Scan for the cell matching the given text and deliver its [x, y] coordinate at center. 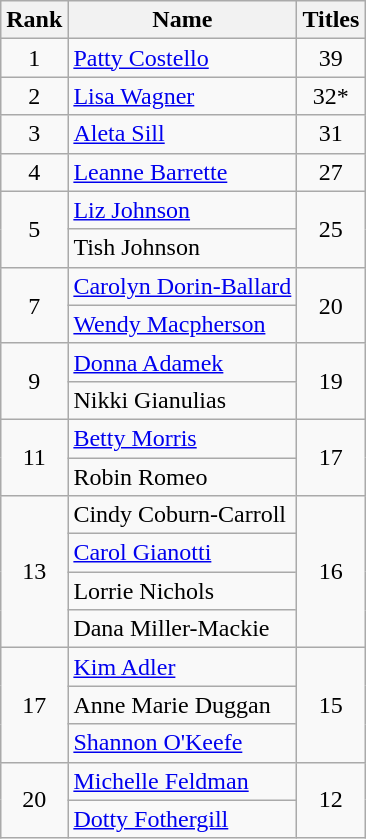
Dotty Fothergill [182, 819]
3 [34, 134]
13 [34, 572]
Nikki Gianulias [182, 400]
Carol Gianotti [182, 553]
Liz Johnson [182, 210]
Cindy Coburn-Carroll [182, 515]
Betty Morris [182, 438]
Lisa Wagner [182, 96]
Wendy Macpherson [182, 324]
27 [331, 172]
Leanne Barrette [182, 172]
Anne Marie Duggan [182, 705]
1 [34, 58]
5 [34, 229]
Lorrie Nichols [182, 591]
12 [331, 800]
Kim Adler [182, 667]
2 [34, 96]
Tish Johnson [182, 248]
15 [331, 705]
Michelle Feldman [182, 781]
19 [331, 381]
Aleta Sill [182, 134]
Shannon O'Keefe [182, 743]
16 [331, 572]
7 [34, 305]
31 [331, 134]
11 [34, 457]
32* [331, 96]
Dana Miller-Mackie [182, 629]
Carolyn Dorin-Ballard [182, 286]
Name [182, 20]
Donna Adamek [182, 362]
4 [34, 172]
Patty Costello [182, 58]
39 [331, 58]
Robin Romeo [182, 477]
9 [34, 381]
Rank [34, 20]
Titles [331, 20]
25 [331, 229]
